Pinpoint the cell where the given text exists, returning its (X, Y) midpoint coordinate. 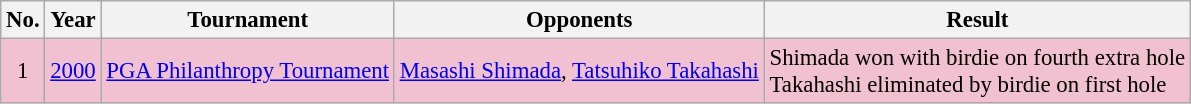
Result (977, 20)
Year (73, 20)
Tournament (248, 20)
Masashi Shimada, Tatsuhiko Takahashi (579, 72)
Shimada won with birdie on fourth extra holeTakahashi eliminated by birdie on first hole (977, 72)
Opponents (579, 20)
1 (23, 72)
No. (23, 20)
2000 (73, 72)
PGA Philanthropy Tournament (248, 72)
